For the text-containing cell, return its midpoint in (x, y) coordinate format. 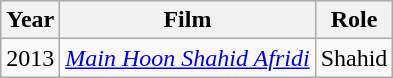
Shahid (354, 58)
2013 (30, 58)
Role (354, 20)
Year (30, 20)
Main Hoon Shahid Afridi (188, 58)
Film (188, 20)
